Provide the [X, Y] coordinate of the cell's center where the given text is located.  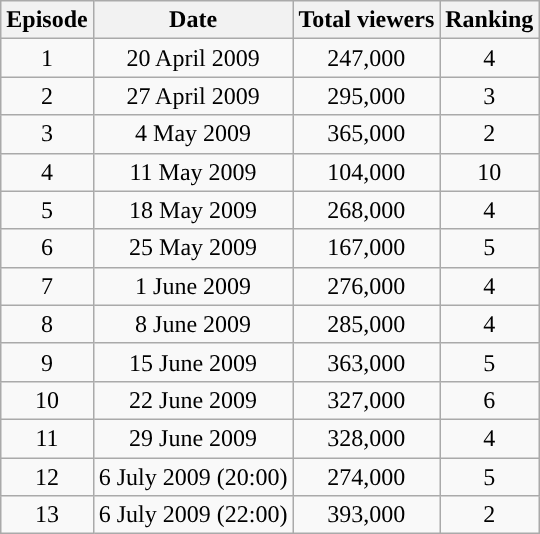
7 [47, 286]
Date [193, 20]
268,000 [366, 210]
29 June 2009 [193, 438]
295,000 [366, 96]
18 May 2009 [193, 210]
327,000 [366, 400]
8 [47, 324]
11 May 2009 [193, 172]
11 [47, 438]
6 July 2009 (22:00) [193, 515]
9 [47, 362]
1 [47, 58]
Ranking [490, 20]
363,000 [366, 362]
276,000 [366, 286]
4 May 2009 [193, 134]
1 June 2009 [193, 286]
328,000 [366, 438]
104,000 [366, 172]
13 [47, 515]
27 April 2009 [193, 96]
25 May 2009 [193, 248]
8 June 2009 [193, 324]
20 April 2009 [193, 58]
22 June 2009 [193, 400]
365,000 [366, 134]
12 [47, 477]
Episode [47, 20]
167,000 [366, 248]
274,000 [366, 477]
247,000 [366, 58]
15 June 2009 [193, 362]
6 July 2009 (20:00) [193, 477]
Total viewers [366, 20]
393,000 [366, 515]
285,000 [366, 324]
